For the text-containing cell, return its midpoint in [X, Y] coordinate format. 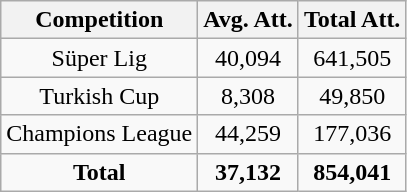
Total Att. [352, 20]
37,132 [248, 172]
Avg. Att. [248, 20]
40,094 [248, 58]
Competition [100, 20]
44,259 [248, 134]
8,308 [248, 96]
177,036 [352, 134]
Süper Lig [100, 58]
854,041 [352, 172]
641,505 [352, 58]
Turkish Cup [100, 96]
Champions League [100, 134]
Total [100, 172]
49,850 [352, 96]
